Scan for the cell matching the given text and deliver its [x, y] coordinate at center. 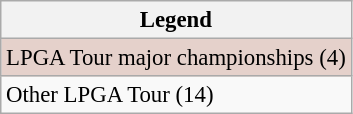
Other LPGA Tour (14) [176, 95]
Legend [176, 20]
LPGA Tour major championships (4) [176, 58]
